Pinpoint the cell where the given text exists, returning its (X, Y) midpoint coordinate. 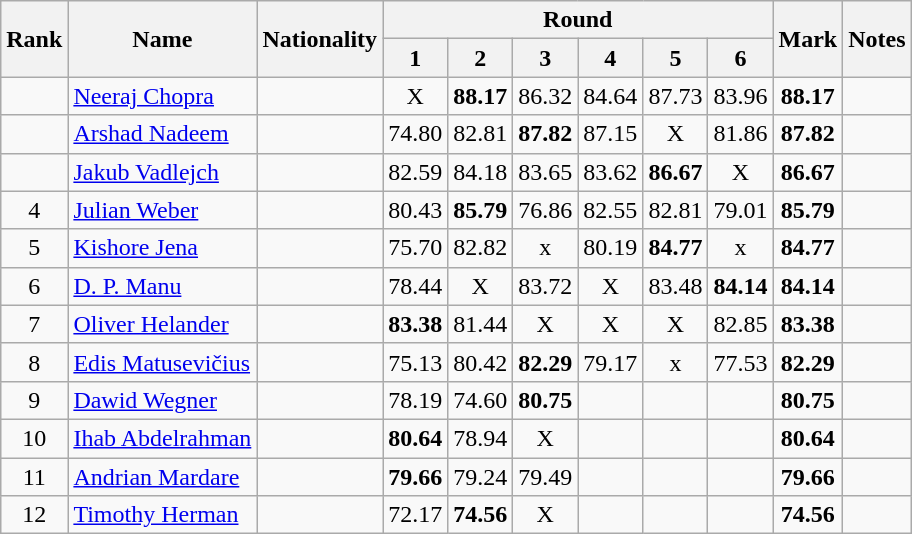
Andrian Mardare (162, 477)
1 (416, 58)
81.86 (740, 134)
82.59 (416, 172)
10 (34, 438)
81.44 (480, 324)
86.32 (546, 96)
83.96 (740, 96)
82.82 (480, 248)
Jakub Vadlejch (162, 172)
84.64 (610, 96)
79.17 (610, 362)
2 (480, 58)
D. P. Manu (162, 286)
78.19 (416, 400)
74.60 (480, 400)
11 (34, 477)
82.85 (740, 324)
84.18 (480, 172)
Dawid Wegner (162, 400)
87.73 (676, 96)
Nationality (320, 39)
77.53 (740, 362)
75.70 (416, 248)
3 (546, 58)
Edis Matusevičius (162, 362)
Julian Weber (162, 210)
8 (34, 362)
Ihab Abdelrahman (162, 438)
Timothy Herman (162, 515)
Oliver Helander (162, 324)
79.49 (546, 477)
75.13 (416, 362)
82.55 (610, 210)
Round (578, 20)
Arshad Nadeem (162, 134)
87.15 (610, 134)
74.80 (416, 134)
83.72 (546, 286)
76.86 (546, 210)
78.94 (480, 438)
9 (34, 400)
83.62 (610, 172)
7 (34, 324)
80.42 (480, 362)
78.44 (416, 286)
79.01 (740, 210)
Name (162, 39)
79.24 (480, 477)
83.48 (676, 286)
72.17 (416, 515)
Mark (808, 39)
80.19 (610, 248)
Notes (877, 39)
80.43 (416, 210)
Rank (34, 39)
12 (34, 515)
Kishore Jena (162, 248)
83.65 (546, 172)
Neeraj Chopra (162, 96)
